Pinpoint the cell where the given text exists, returning its (x, y) midpoint coordinate. 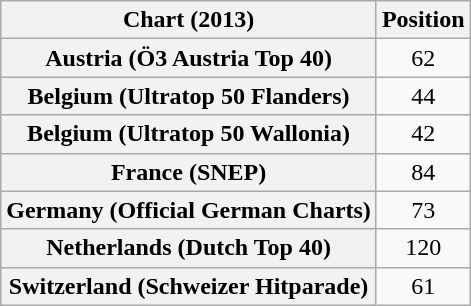
Belgium (Ultratop 50 Wallonia) (189, 134)
62 (423, 58)
Belgium (Ultratop 50 Flanders) (189, 96)
44 (423, 96)
84 (423, 172)
Netherlands (Dutch Top 40) (189, 248)
Germany (Official German Charts) (189, 210)
73 (423, 210)
42 (423, 134)
61 (423, 286)
France (SNEP) (189, 172)
Austria (Ö3 Austria Top 40) (189, 58)
120 (423, 248)
Switzerland (Schweizer Hitparade) (189, 286)
Position (423, 20)
Chart (2013) (189, 20)
